Output the [X, Y] coordinate of the center of the cell containing the given text.  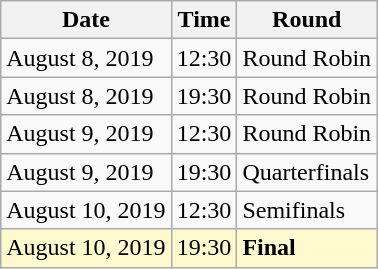
Date [86, 20]
Semifinals [307, 210]
Final [307, 248]
Round [307, 20]
Time [204, 20]
Quarterfinals [307, 172]
